Determine the (X, Y) coordinate at the center of the cell enclosing the given text.  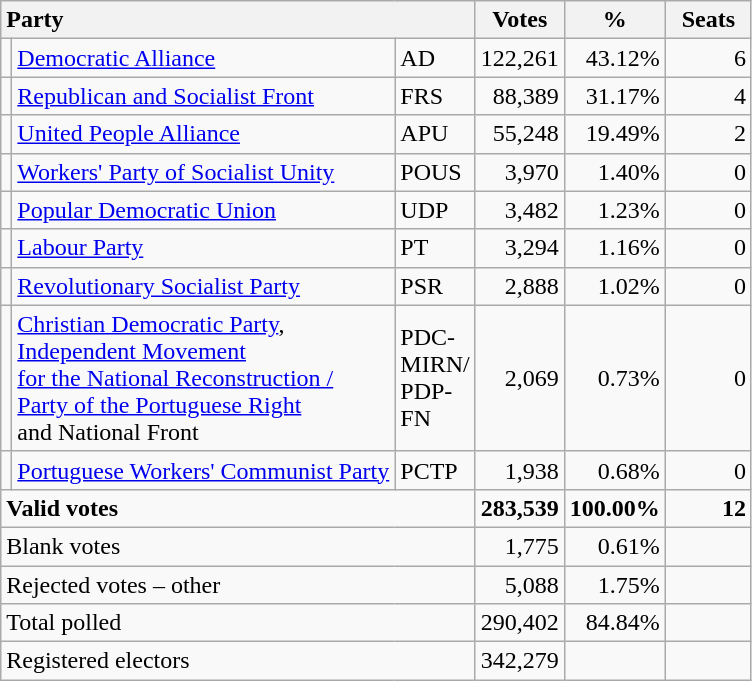
0.68% (614, 470)
PCTP (435, 470)
0.61% (614, 546)
POUS (435, 172)
3,482 (520, 210)
2 (708, 134)
APU (435, 134)
1,938 (520, 470)
100.00% (614, 508)
3,294 (520, 248)
Republican and Socialist Front (204, 96)
UDP (435, 210)
5,088 (520, 585)
Valid votes (238, 508)
3,970 (520, 172)
43.12% (614, 58)
55,248 (520, 134)
4 (708, 96)
88,389 (520, 96)
Seats (708, 20)
PDC-MIRN/PDP-FN (435, 378)
PT (435, 248)
84.84% (614, 623)
12 (708, 508)
1.40% (614, 172)
6 (708, 58)
Workers' Party of Socialist Unity (204, 172)
122,261 (520, 58)
1.02% (614, 286)
31.17% (614, 96)
1.16% (614, 248)
1.23% (614, 210)
Christian Democratic Party,Independent Movementfor the National Reconstruction /Party of the Portuguese Rightand National Front (204, 378)
Popular Democratic Union (204, 210)
United People Alliance (204, 134)
Total polled (238, 623)
2,069 (520, 378)
Votes (520, 20)
1.75% (614, 585)
FRS (435, 96)
Party (238, 20)
1,775 (520, 546)
Democratic Alliance (204, 58)
2,888 (520, 286)
290,402 (520, 623)
Labour Party (204, 248)
Revolutionary Socialist Party (204, 286)
283,539 (520, 508)
% (614, 20)
Rejected votes – other (238, 585)
Blank votes (238, 546)
0.73% (614, 378)
PSR (435, 286)
AD (435, 58)
342,279 (520, 661)
19.49% (614, 134)
Portuguese Workers' Communist Party (204, 470)
Registered electors (238, 661)
